Determine the (x, y) coordinate at the center of the cell enclosing the given text.  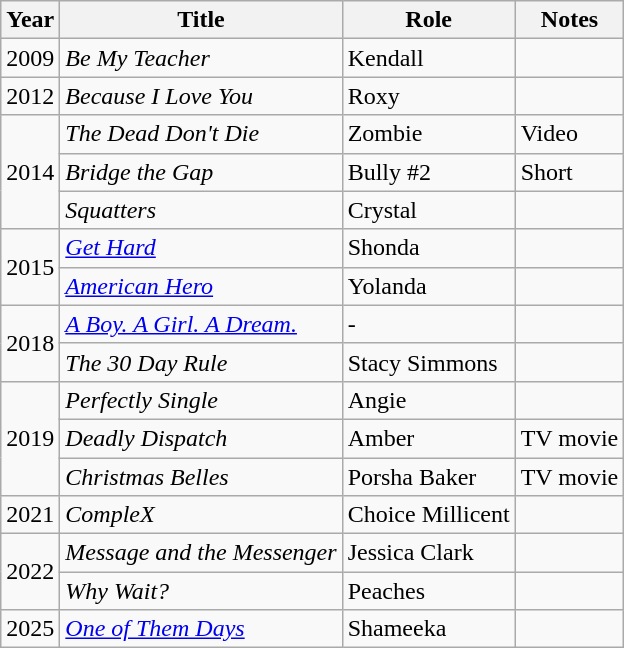
Stacy Simmons (428, 362)
2018 (30, 343)
Angie (428, 400)
Title (201, 20)
The Dead Don't Die (201, 134)
Roxy (428, 96)
Yolanda (428, 286)
Bully #2 (428, 172)
CompleX (201, 515)
A Boy. A Girl. A Dream. (201, 324)
Deadly Dispatch (201, 438)
Shameeka (428, 629)
Bridge the Gap (201, 172)
Zombie (428, 134)
2012 (30, 96)
Amber (428, 438)
2015 (30, 267)
The 30 Day Rule (201, 362)
Why Wait? (201, 591)
Get Hard (201, 248)
2009 (30, 58)
American Hero (201, 286)
Jessica Clark (428, 553)
One of Them Days (201, 629)
Shonda (428, 248)
Role (428, 20)
Crystal (428, 210)
- (428, 324)
Peaches (428, 591)
2021 (30, 515)
Squatters (201, 210)
Message and the Messenger (201, 553)
Notes (570, 20)
Video (570, 134)
Year (30, 20)
Perfectly Single (201, 400)
2019 (30, 438)
2025 (30, 629)
Because I Love You (201, 96)
2022 (30, 572)
Choice Millicent (428, 515)
2014 (30, 172)
Christmas Belles (201, 477)
Be My Teacher (201, 58)
Porsha Baker (428, 477)
Short (570, 172)
Kendall (428, 58)
